Output the [X, Y] coordinate of the center of the cell containing the given text.  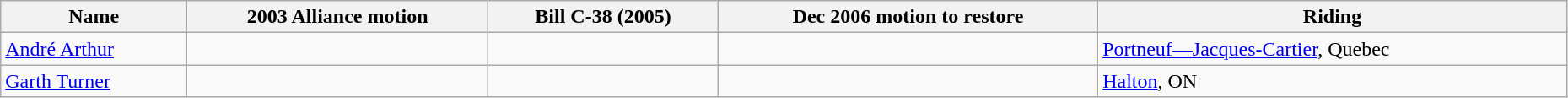
2003 Alliance motion [337, 17]
Name [94, 17]
Garth Turner [94, 81]
André Arthur [94, 49]
Halton, ON [1333, 81]
Portneuf—Jacques-Cartier, Quebec [1333, 49]
Bill C-38 (2005) [604, 17]
Dec 2006 motion to restore [908, 17]
Riding [1333, 17]
